Detect which cell encompasses the target text, then output its (X, Y) center coordinate. 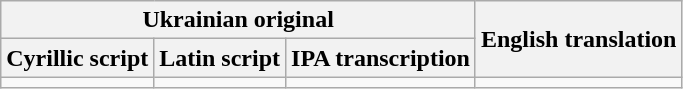
IPA transcription (381, 58)
English translation (578, 39)
Cyrillic script (78, 58)
Latin script (220, 58)
Ukrainian original (238, 20)
